Extract the (x, y) coordinate from the center of the cell holding the provided text.  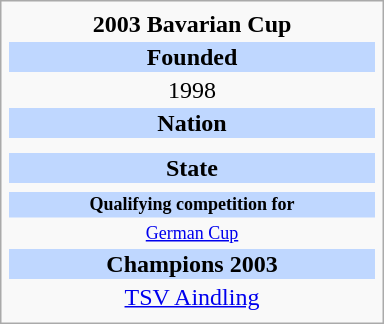
State (192, 168)
2003 Bavarian Cup (192, 24)
German Cup (192, 234)
TSV Aindling (192, 297)
Founded (192, 57)
Nation (192, 123)
Qualifying competition for (192, 205)
Champions 2003 (192, 264)
1998 (192, 90)
